Detect which cell encompasses the target text, then output its (x, y) center coordinate. 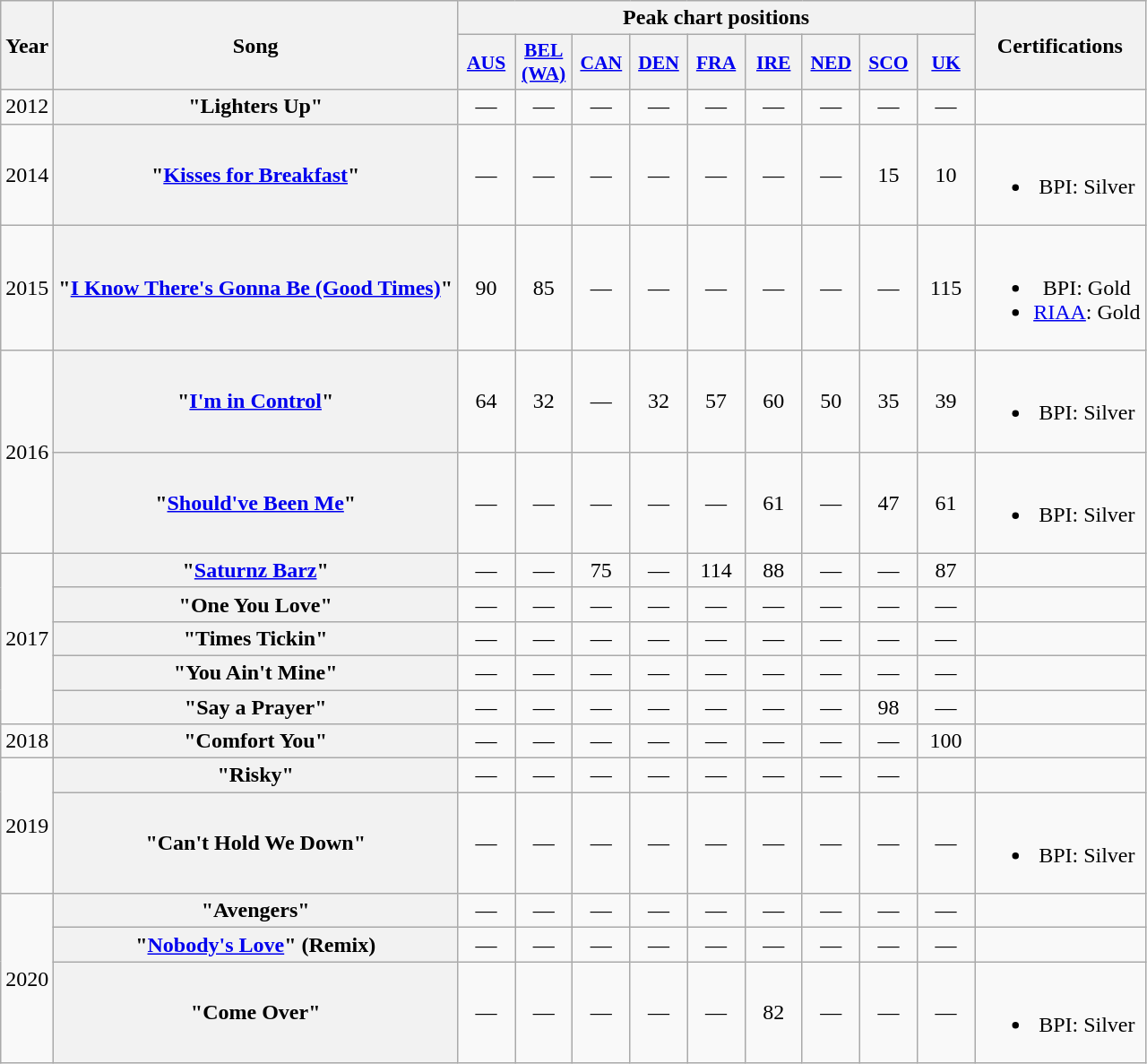
"Comfort You" (256, 741)
2018 (27, 741)
87 (946, 570)
CAN (601, 63)
88 (773, 570)
"Saturnz Barz" (256, 570)
115 (946, 288)
"Come Over" (256, 1013)
39 (946, 402)
"Say a Prayer" (256, 707)
75 (601, 570)
2020 (27, 979)
60 (773, 402)
50 (831, 402)
2016 (27, 452)
Peak chart positions (717, 18)
UK (946, 63)
"One You Love" (256, 604)
114 (716, 570)
SCO (888, 63)
NED (831, 63)
"Times Tickin" (256, 638)
"Avengers" (256, 911)
2015 (27, 288)
BEL(WA) (544, 63)
"Nobody's Love" (Remix) (256, 945)
2012 (27, 107)
"Kisses for Breakfast" (256, 174)
"I'm in Control" (256, 402)
82 (773, 1013)
AUS (487, 63)
10 (946, 174)
"Risky" (256, 775)
85 (544, 288)
"Should've Been Me" (256, 502)
64 (487, 402)
"You Ain't Mine" (256, 672)
IRE (773, 63)
FRA (716, 63)
2014 (27, 174)
90 (487, 288)
100 (946, 741)
57 (716, 402)
15 (888, 174)
2017 (27, 638)
Year (27, 45)
98 (888, 707)
BPI: GoldRIAA: Gold (1060, 288)
Certifications (1060, 45)
35 (888, 402)
DEN (659, 63)
2019 (27, 826)
"I Know There's Gonna Be (Good Times)" (256, 288)
47 (888, 502)
"Can't Hold We Down" (256, 843)
Song (256, 45)
"Lighters Up" (256, 107)
